From the cell containing the given text, extract its center point as [X, Y] coordinate. 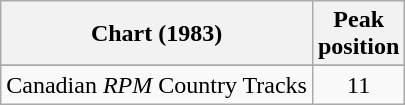
11 [358, 85]
Peakposition [358, 34]
Chart (1983) [157, 34]
Canadian RPM Country Tracks [157, 85]
